Provide the [x, y] coordinate of the cell's center where the given text is located.  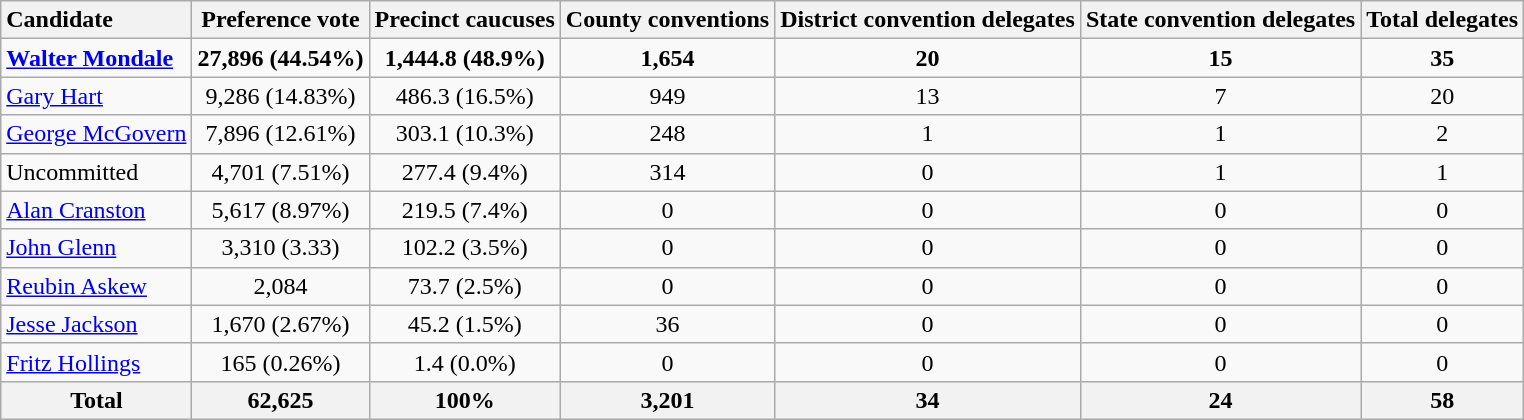
9,286 (14.83%) [280, 96]
277.4 (9.4%) [464, 172]
2 [1442, 134]
Total delegates [1442, 20]
Alan Cranston [96, 210]
7 [1220, 96]
949 [667, 96]
58 [1442, 400]
1.4 (0.0%) [464, 362]
102.2 (3.5%) [464, 248]
73.7 (2.5%) [464, 286]
34 [928, 400]
35 [1442, 58]
State convention delegates [1220, 20]
13 [928, 96]
15 [1220, 58]
24 [1220, 400]
5,617 (8.97%) [280, 210]
Precinct caucuses [464, 20]
Uncommitted [96, 172]
Reubin Askew [96, 286]
County conventions [667, 20]
Candidate [96, 20]
1,654 [667, 58]
3,310 (3.33) [280, 248]
303.1 (10.3%) [464, 134]
Total [96, 400]
62,625 [280, 400]
486.3 (16.5%) [464, 96]
1,670 (2.67%) [280, 324]
36 [667, 324]
Walter Mondale [96, 58]
165 (0.26%) [280, 362]
1,444.8 (48.9%) [464, 58]
314 [667, 172]
100% [464, 400]
219.5 (7.4%) [464, 210]
4,701 (7.51%) [280, 172]
27,896 (44.54%) [280, 58]
George McGovern [96, 134]
Preference vote [280, 20]
Fritz Hollings [96, 362]
District convention delegates [928, 20]
John Glenn [96, 248]
Jesse Jackson [96, 324]
248 [667, 134]
Gary Hart [96, 96]
2,084 [280, 286]
3,201 [667, 400]
7,896 (12.61%) [280, 134]
45.2 (1.5%) [464, 324]
